Find where the given text appears and provide that cell's center as (X, Y) coordinate. 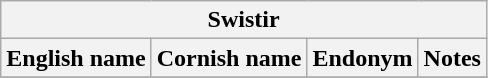
English name (76, 58)
Swistir (244, 20)
Cornish name (229, 58)
Notes (452, 58)
Endonym (362, 58)
